Find where the given text appears and provide that cell's center as (x, y) coordinate. 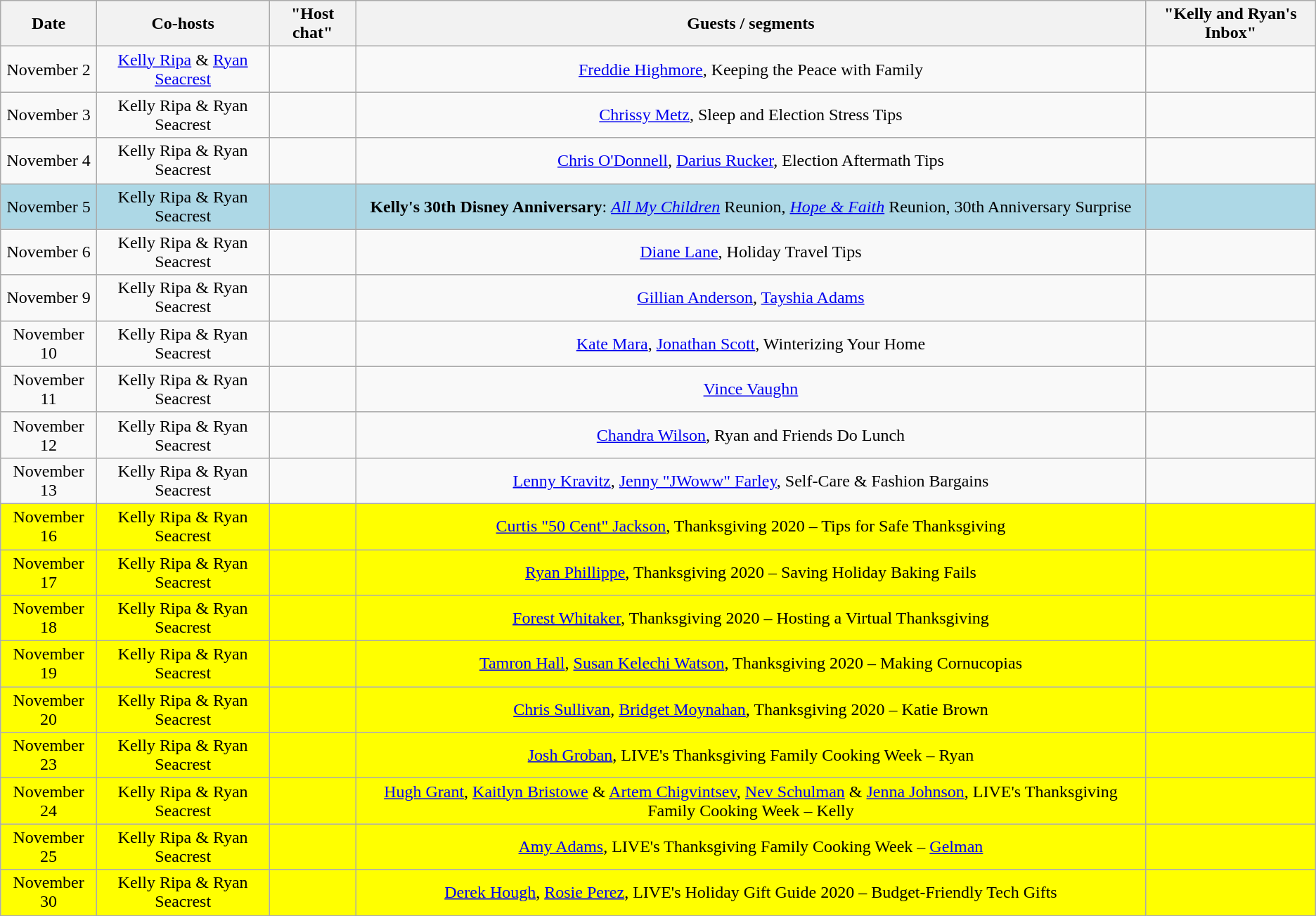
November 13 (49, 481)
November 3 (49, 115)
November 30 (49, 893)
Lenny Kravitz, Jenny "JWoww" Farley, Self-Care & Fashion Bargains (751, 481)
Tamron Hall, Susan Kelechi Watson, Thanksgiving 2020 – Making Cornucopias (751, 664)
Amy Adams, LIVE's Thanksgiving Family Cooking Week – Gelman (751, 846)
November 25 (49, 846)
November 23 (49, 755)
Josh Groban, LIVE's Thanksgiving Family Cooking Week – Ryan (751, 755)
Kelly's 30th Disney Anniversary: All My Children Reunion, Hope & Faith Reunion, 30th Anniversary Surprise (751, 207)
November 4 (49, 160)
Forest Whitaker, Thanksgiving 2020 – Hosting a Virtual Thanksgiving (751, 619)
Kate Mara, Jonathan Scott, Winterizing Your Home (751, 343)
November 20 (49, 710)
November 24 (49, 801)
November 11 (49, 389)
Chrissy Metz, Sleep and Election Stress Tips (751, 115)
Chandra Wilson, Ryan and Friends Do Lunch (751, 434)
November 19 (49, 664)
Co-hosts (183, 24)
November 17 (49, 572)
Guests / segments (751, 24)
Diane Lane, Holiday Travel Tips (751, 252)
Date (49, 24)
"Host chat" (313, 24)
November 16 (49, 526)
Chris O'Donnell, Darius Rucker, Election Aftermath Tips (751, 160)
Derek Hough, Rosie Perez, LIVE's Holiday Gift Guide 2020 – Budget-Friendly Tech Gifts (751, 893)
November 10 (49, 343)
"Kelly and Ryan's Inbox" (1230, 24)
Hugh Grant, Kaitlyn Bristowe & Artem Chigvintsev, Nev Schulman & Jenna Johnson, LIVE's Thanksgiving Family Cooking Week – Kelly (751, 801)
November 9 (49, 298)
Curtis "50 Cent" Jackson, Thanksgiving 2020 – Tips for Safe Thanksgiving (751, 526)
November 2 (49, 69)
Gillian Anderson, Tayshia Adams (751, 298)
November 18 (49, 619)
Vince Vaughn (751, 389)
November 5 (49, 207)
November 12 (49, 434)
November 6 (49, 252)
Chris Sullivan, Bridget Moynahan, Thanksgiving 2020 – Katie Brown (751, 710)
Ryan Phillippe, Thanksgiving 2020 – Saving Holiday Baking Fails (751, 572)
Freddie Highmore, Keeping the Peace with Family (751, 69)
